Output the (X, Y) coordinate of the center of the cell containing the given text.  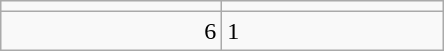
1 (332, 31)
6 (112, 31)
